Determine the [X, Y] coordinate at the center of the cell enclosing the given text.  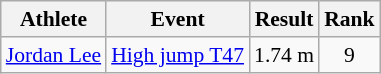
Event [178, 19]
Jordan Lee [54, 55]
Athlete [54, 19]
9 [350, 55]
High jump T47 [178, 55]
Result [284, 19]
1.74 m [284, 55]
Rank [350, 19]
